Provide the (X, Y) coordinate of the cell's center where the given text is located.  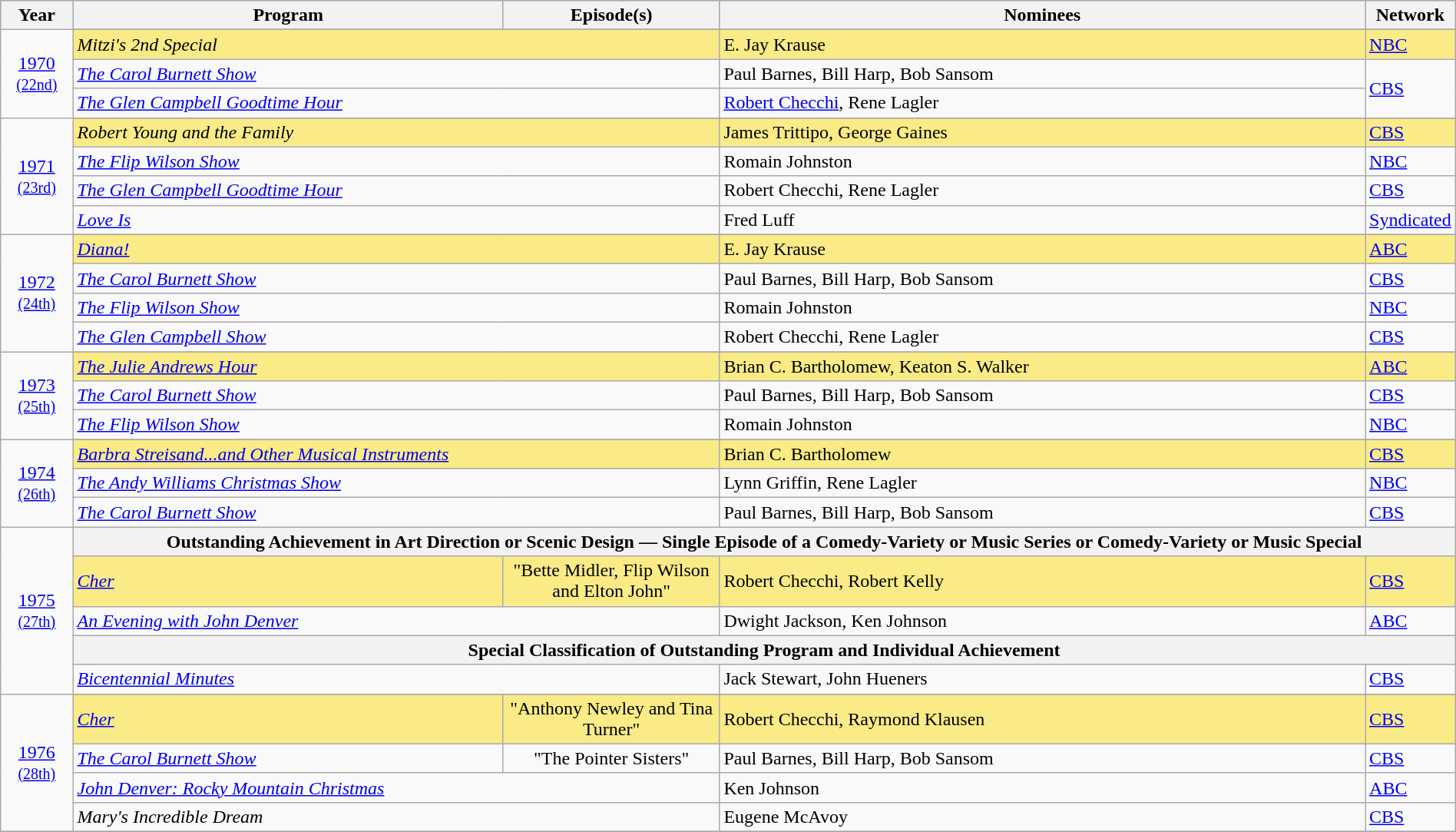
The Andy Williams Christmas Show (396, 483)
Syndicated (1411, 220)
Eugene McAvoy (1043, 817)
1974(26th) (37, 483)
The Julie Andrews Hour (396, 366)
Fred Luff (1043, 220)
1975(27th) (37, 610)
"Anthony Newley and Tina Turner" (611, 719)
1973(25th) (37, 396)
Jack Stewart, John Hueners (1043, 679)
An Evening with John Denver (396, 621)
1970(22nd) (37, 74)
1971(23rd) (37, 176)
James Trittipo, George Gaines (1043, 132)
Program (289, 15)
Diana! (396, 249)
Dwight Jackson, Ken Johnson (1043, 621)
Brian C. Bartholomew (1043, 454)
Nominees (1043, 15)
Year (37, 15)
Mary's Incredible Dream (396, 817)
Mitzi's 2nd Special (396, 45)
Robert Checchi, Robert Kelly (1043, 581)
John Denver: Rocky Mountain Christmas (396, 787)
Outstanding Achievement in Art Direction or Scenic Design — Single Episode of a Comedy-Variety or Music Series or Comedy-Variety or Music Special (764, 542)
Barbra Streisand...and Other Musical Instruments (396, 454)
The Glen Campbell Show (396, 336)
"Bette Midler, Flip Wilson and Elton John" (611, 581)
1976(28th) (37, 762)
Special Classification of Outstanding Program and Individual Achievement (764, 650)
Lynn Griffin, Rene Lagler (1043, 483)
Brian C. Bartholomew, Keaton S. Walker (1043, 366)
Robert Young and the Family (396, 132)
Network (1411, 15)
"The Pointer Sisters" (611, 758)
Ken Johnson (1043, 787)
Love Is (396, 220)
Robert Checchi, Raymond Klausen (1043, 719)
Bicentennial Minutes (396, 679)
Episode(s) (611, 15)
1972(24th) (37, 293)
